Return [X, Y] of the center of cell containing provided text 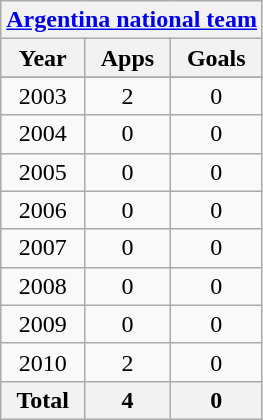
2010 [43, 362]
2003 [43, 96]
2008 [43, 286]
Total [43, 400]
Year [43, 58]
2007 [43, 248]
2004 [43, 134]
4 [128, 400]
Goals [216, 58]
2009 [43, 324]
2006 [43, 210]
Argentina national team [132, 20]
Apps [128, 58]
2005 [43, 172]
